Scan for the cell matching the given text and deliver its (x, y) coordinate at center. 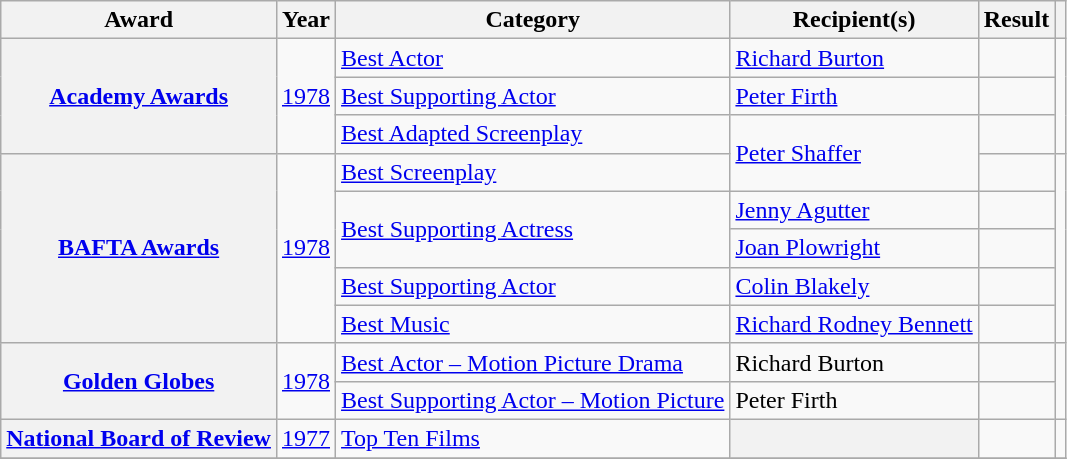
1977 (306, 438)
Recipient(s) (854, 20)
Best Actor – Motion Picture Drama (533, 362)
National Board of Review (139, 438)
Peter Shaffer (854, 153)
Best Actor (533, 58)
Best Adapted Screenplay (533, 134)
Richard Rodney Bennett (854, 324)
Golden Globes (139, 381)
Award (139, 20)
Best Supporting Actor – Motion Picture (533, 400)
Top Ten Films (533, 438)
Academy Awards (139, 96)
Best Supporting Actress (533, 229)
BAFTA Awards (139, 248)
Best Screenplay (533, 172)
Year (306, 20)
Result (1016, 20)
Joan Plowright (854, 248)
Colin Blakely (854, 286)
Category (533, 20)
Best Music (533, 324)
Jenny Agutter (854, 210)
